Scan for the cell matching the given text and deliver its (X, Y) coordinate at center. 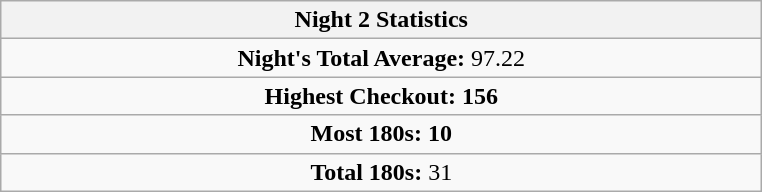
Highest Checkout: 156 (382, 96)
Night's Total Average: 97.22 (382, 58)
Most 180s: 10 (382, 134)
Night 2 Statistics (382, 20)
Total 180s: 31 (382, 172)
